Scan for the cell matching the given text and deliver its [X, Y] coordinate at center. 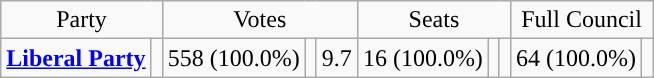
Liberal Party [76, 58]
Seats [434, 20]
558 (100.0%) [234, 58]
Votes [260, 20]
Party [82, 20]
Full Council [582, 20]
64 (100.0%) [576, 58]
9.7 [336, 58]
16 (100.0%) [422, 58]
